Provide the [X, Y] coordinate of the cell's center where the given text is located.  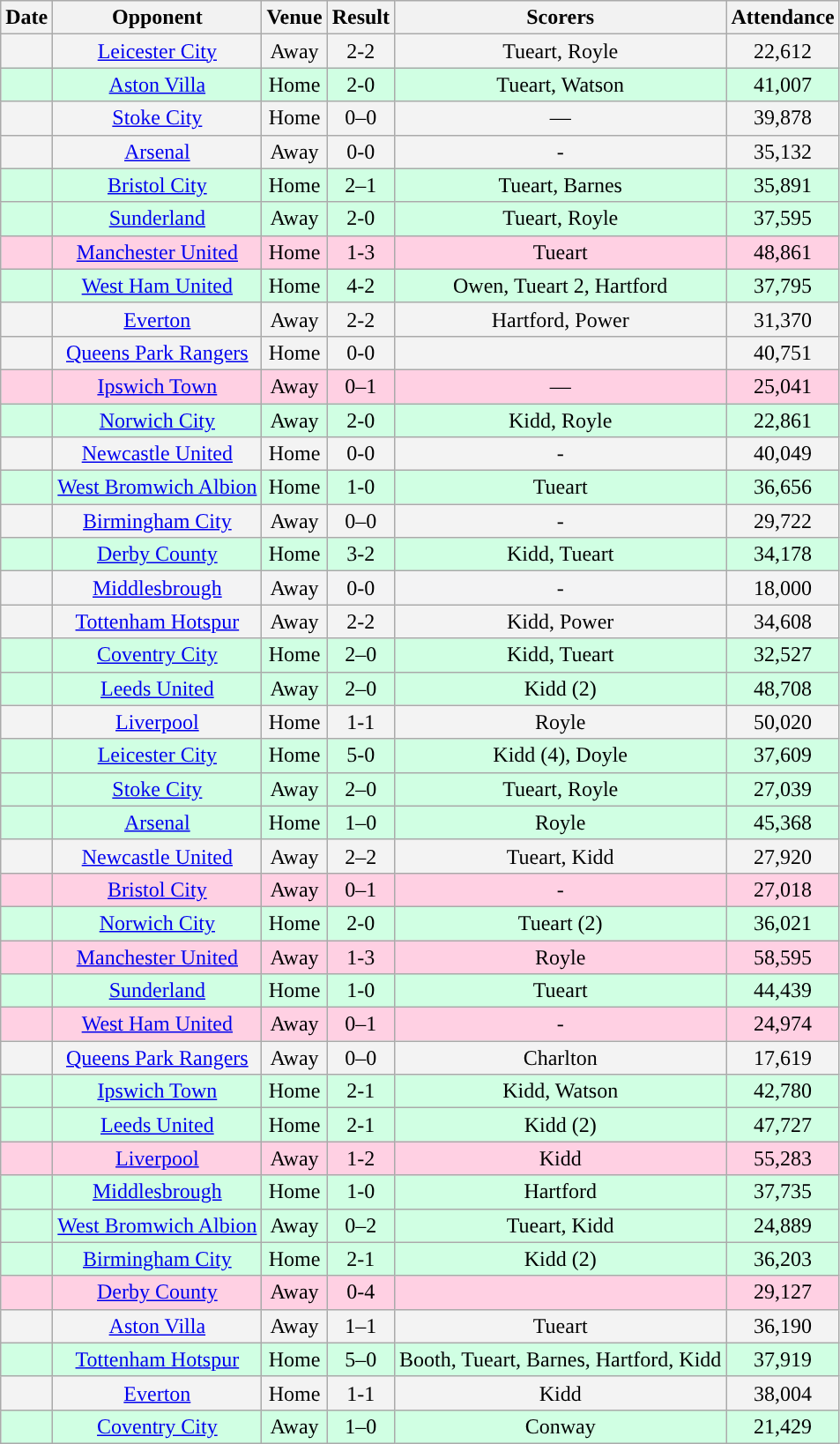
37,795 [783, 286]
Kidd (4), Doyle [561, 755]
21,429 [783, 1426]
2–1 [361, 185]
27,920 [783, 856]
40,049 [783, 454]
36,021 [783, 923]
Tueart, Watson [561, 85]
24,889 [783, 1225]
Tueart (2) [561, 923]
35,132 [783, 152]
Kidd, Watson [561, 1091]
31,370 [783, 319]
32,527 [783, 655]
Conway [561, 1426]
36,190 [783, 1326]
Booth, Tueart, Barnes, Hartford, Kidd [561, 1359]
1-2 [361, 1158]
22,612 [783, 51]
37,919 [783, 1359]
44,439 [783, 991]
Tueart, Barnes [561, 185]
Venue [294, 18]
55,283 [783, 1158]
50,020 [783, 722]
25,041 [783, 386]
41,007 [783, 85]
34,608 [783, 622]
24,974 [783, 1024]
0-4 [361, 1292]
34,178 [783, 555]
22,861 [783, 421]
39,878 [783, 118]
1–1 [361, 1326]
Kidd, Power [561, 622]
Owen, Tueart 2, Hartford [561, 286]
Opponent [157, 18]
Date [26, 18]
27,018 [783, 889]
5-0 [361, 755]
Kidd, Royle [561, 421]
35,891 [783, 185]
37,595 [783, 219]
17,619 [783, 1058]
58,595 [783, 956]
0–2 [361, 1225]
29,127 [783, 1292]
40,751 [783, 353]
4-2 [361, 286]
42,780 [783, 1091]
Hartford, Power [561, 319]
29,722 [783, 521]
36,656 [783, 488]
Hartford [561, 1192]
Charlton [561, 1058]
37,735 [783, 1192]
Scorers [561, 18]
36,203 [783, 1259]
2–2 [361, 856]
45,368 [783, 822]
Attendance [783, 18]
47,727 [783, 1125]
3-2 [361, 555]
37,609 [783, 755]
48,708 [783, 689]
38,004 [783, 1393]
27,039 [783, 789]
18,000 [783, 588]
48,861 [783, 252]
Result [361, 18]
5–0 [361, 1359]
